Find where the given text appears and provide that cell's center as [X, Y] coordinate. 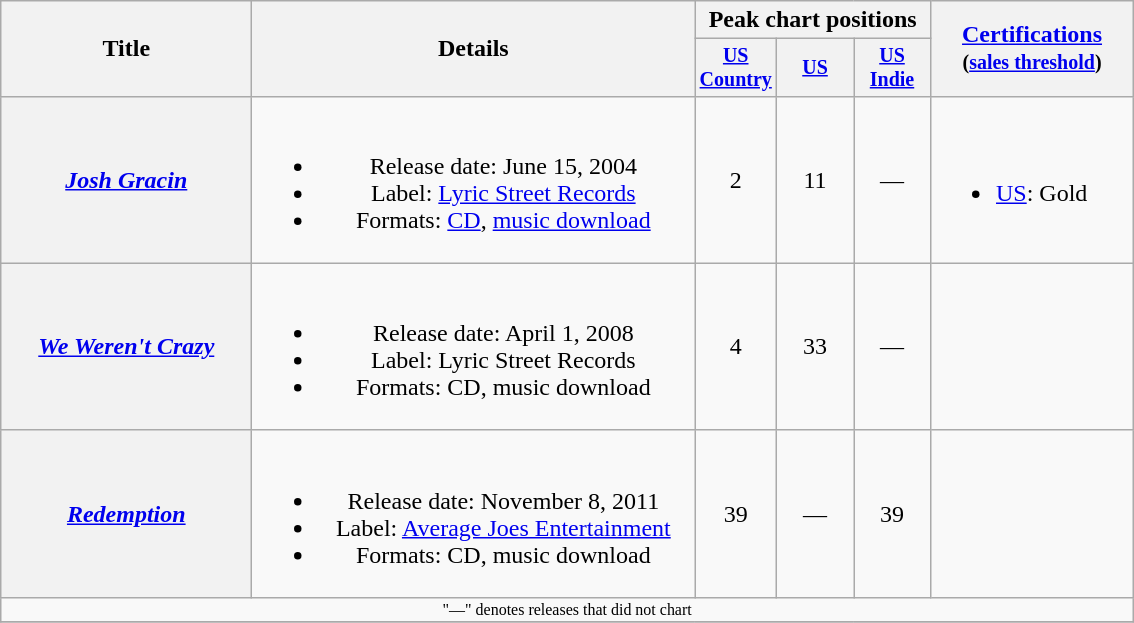
Peak chart positions [813, 20]
Details [474, 49]
Release date: June 15, 2004Label: Lyric Street RecordsFormats: CD, music download [474, 180]
US [816, 68]
Release date: April 1, 2008Label: Lyric Street RecordsFormats: CD, music download [474, 346]
US Country [736, 68]
4 [736, 346]
Josh Gracin [126, 180]
2 [736, 180]
"—" denotes releases that did not chart [568, 609]
33 [816, 346]
Release date: November 8, 2011Label: Average Joes EntertainmentFormats: CD, music download [474, 514]
Redemption [126, 514]
Title [126, 49]
11 [816, 180]
Certifications(sales threshold) [1032, 49]
US: Gold [1032, 180]
We Weren't Crazy [126, 346]
US Indie [892, 68]
